Capture the cell that displays the provided text and extract its [x, y] central coordinate. 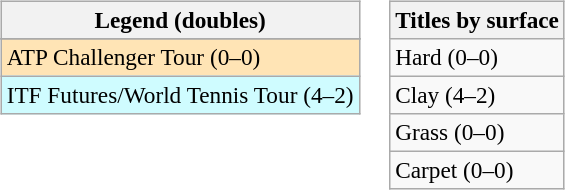
Clay (4–2) [478, 95]
Titles by surface [478, 20]
Hard (0–0) [478, 57]
Carpet (0–0) [478, 171]
ATP Challenger Tour (0–0) [180, 57]
ITF Futures/World Tennis Tour (4–2) [180, 95]
Legend (doubles) [180, 20]
Grass (0–0) [478, 133]
